Extract the [X, Y] coordinate from the center of the cell holding the provided text.  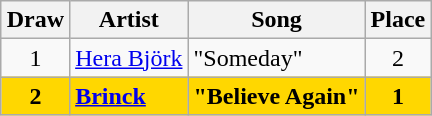
"Believe Again" [276, 96]
Song [276, 20]
Hera Björk [129, 58]
Place [398, 20]
Brinck [129, 96]
Draw [35, 20]
"Someday" [276, 58]
Artist [129, 20]
